From the cell containing the given text, extract its center point as (X, Y) coordinate. 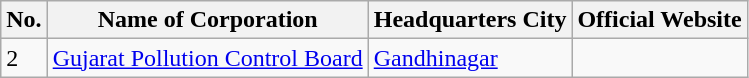
Gandhinagar (470, 58)
No. (24, 20)
Official Website (660, 20)
Gujarat Pollution Control Board (208, 58)
2 (24, 58)
Headquarters City (470, 20)
Name of Corporation (208, 20)
